Locate the cell with the specified text and output its [x, y] center coordinate. 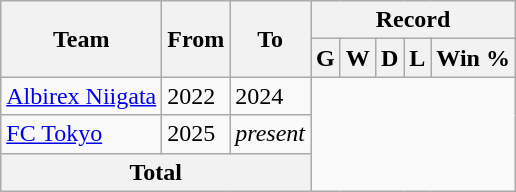
present [270, 134]
Total [156, 172]
Albirex Niigata [82, 96]
Win % [474, 58]
L [418, 58]
FC Tokyo [82, 134]
2024 [270, 96]
2022 [196, 96]
Record [414, 20]
G [326, 58]
Team [82, 39]
2025 [196, 134]
To [270, 39]
W [358, 58]
From [196, 39]
D [389, 58]
